Capture the cell that displays the provided text and extract its (x, y) central coordinate. 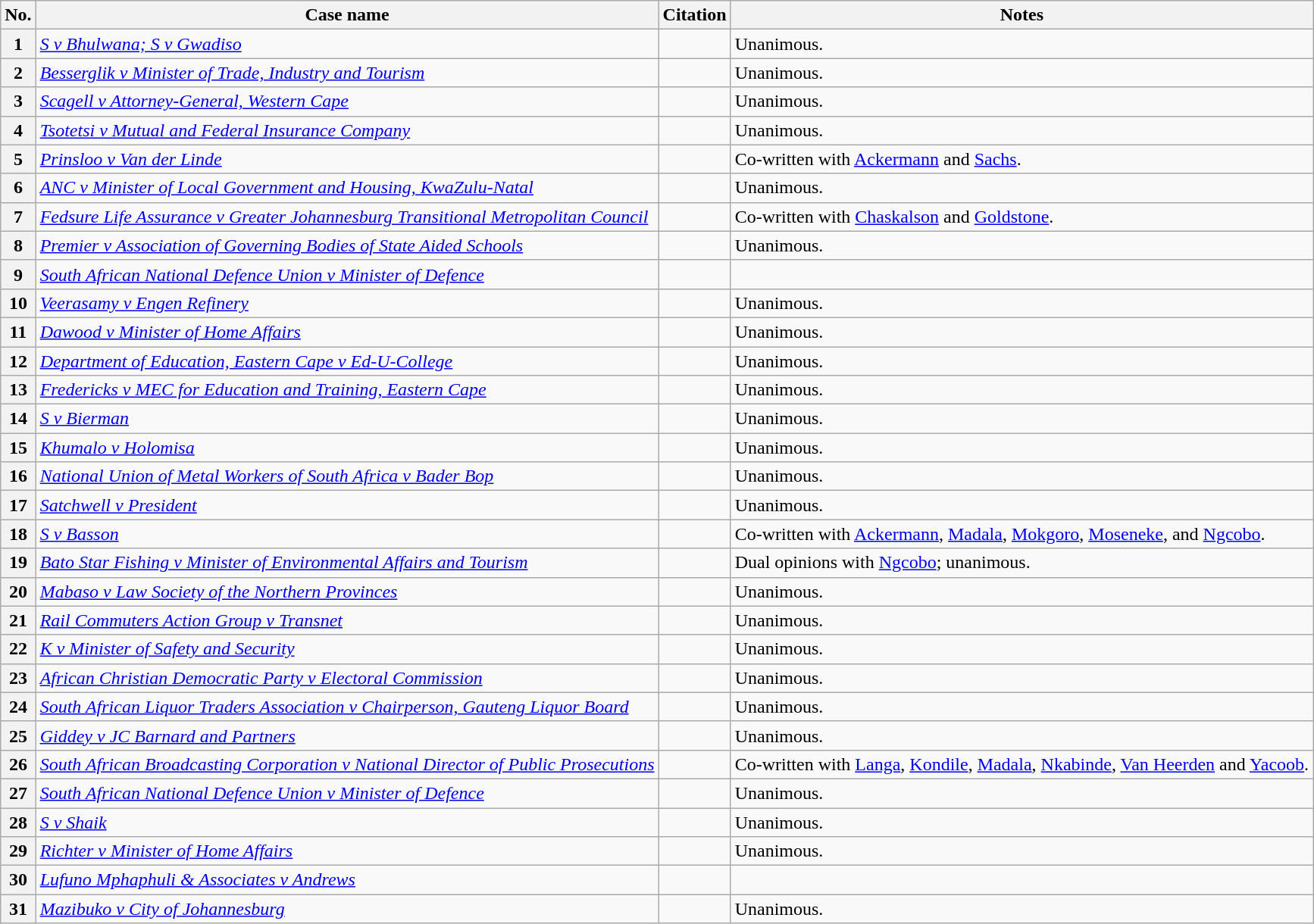
S v Bierman (347, 419)
18 (18, 534)
Scagell v Attorney-General, Western Cape (347, 101)
Satchwell v President (347, 505)
Lufuno Mphaphuli & Associates v Andrews (347, 880)
S v Shaik (347, 822)
S v Bhulwana; S v Gwadiso (347, 44)
Co-written with Langa, Kondile, Madala, Nkabinde, Van Heerden and Yacoob. (1021, 764)
Case name (347, 15)
25 (18, 735)
27 (18, 793)
5 (18, 159)
26 (18, 764)
Rail Commuters Action Group v Transnet (347, 620)
Notes (1021, 15)
1 (18, 44)
Giddey v JC Barnard and Partners (347, 735)
Veerasamy v Engen Refinery (347, 303)
Dual opinions with Ngcobo; unanimous. (1021, 563)
16 (18, 476)
Mazibuko v City of Johannesburg (347, 909)
31 (18, 909)
African Christian Democratic Party v Electoral Commission (347, 678)
2 (18, 73)
14 (18, 419)
Co-written with Chaskalson and Goldstone. (1021, 217)
17 (18, 505)
Co-written with Ackermann, Madala, Mokgoro, Moseneke, and Ngcobo. (1021, 534)
Premier v Association of Governing Bodies of State Aided Schools (347, 245)
Fredericks v MEC for Education and Training, Eastern Cape (347, 390)
Citation (694, 15)
Fedsure Life Assurance v Greater Johannesburg Transitional Metropolitan Council (347, 217)
ANC v Minister of Local Government and Housing, KwaZulu-Natal (347, 188)
National Union of Metal Workers of South Africa v Bader Bop (347, 476)
Tsotetsi v Mutual and Federal Insurance Company (347, 130)
3 (18, 101)
20 (18, 592)
30 (18, 880)
13 (18, 390)
4 (18, 130)
8 (18, 245)
Prinsloo v Van der Linde (347, 159)
No. (18, 15)
Department of Education, Eastern Cape v Ed-U-College (347, 361)
19 (18, 563)
24 (18, 707)
Richter v Minister of Home Affairs (347, 851)
K v Minister of Safety and Security (347, 649)
Besserglik v Minister of Trade, Industry and Tourism (347, 73)
Co-written with Ackermann and Sachs. (1021, 159)
11 (18, 332)
Khumalo v Holomisa (347, 448)
Bato Star Fishing v Minister of Environmental Affairs and Tourism (347, 563)
7 (18, 217)
22 (18, 649)
12 (18, 361)
21 (18, 620)
28 (18, 822)
15 (18, 448)
Mabaso v Law Society of the Northern Provinces (347, 592)
South African Liquor Traders Association v Chairperson, Gauteng Liquor Board (347, 707)
South African Broadcasting Corporation v National Director of Public Prosecutions (347, 764)
23 (18, 678)
S v Basson (347, 534)
9 (18, 274)
29 (18, 851)
Dawood v Minister of Home Affairs (347, 332)
10 (18, 303)
6 (18, 188)
